Locate the cell with the specified text and output its [x, y] center coordinate. 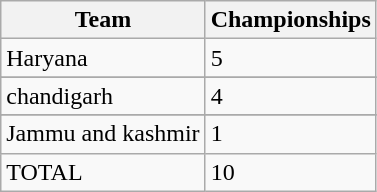
TOTAL [103, 172]
10 [290, 172]
Team [103, 20]
5 [290, 58]
1 [290, 134]
chandigarh [103, 96]
Jammu and kashmir [103, 134]
4 [290, 96]
Championships [290, 20]
Haryana [103, 58]
